Search for the cell housing the specified text and yield its (x, y) center coordinate. 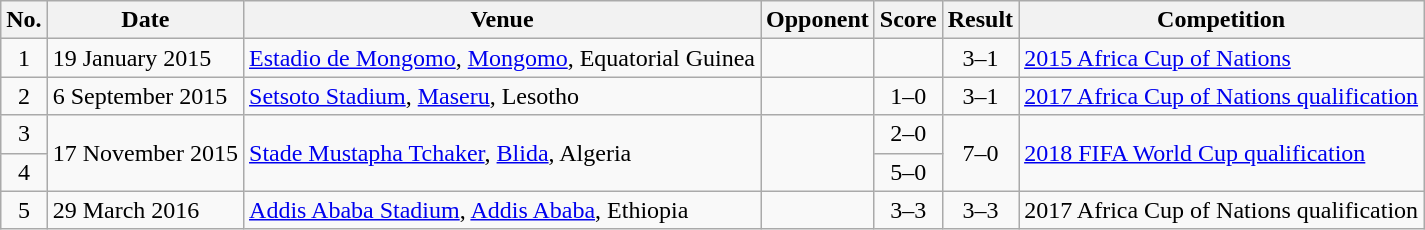
1 (24, 58)
Venue (502, 20)
2018 FIFA World Cup qualification (1222, 153)
Stade Mustapha Tchaker, Blida, Algeria (502, 153)
Setsoto Stadium, Maseru, Lesotho (502, 96)
Estadio de Mongomo, Mongomo, Equatorial Guinea (502, 58)
5 (24, 210)
Result (980, 20)
Date (145, 20)
6 September 2015 (145, 96)
2 (24, 96)
4 (24, 172)
No. (24, 20)
7–0 (980, 153)
Competition (1222, 20)
17 November 2015 (145, 153)
2015 Africa Cup of Nations (1222, 58)
5–0 (908, 172)
1–0 (908, 96)
2–0 (908, 134)
Opponent (817, 20)
Addis Ababa Stadium, Addis Ababa, Ethiopia (502, 210)
3 (24, 134)
Score (908, 20)
29 March 2016 (145, 210)
19 January 2015 (145, 58)
